Find where the given text appears and provide that cell's center as (X, Y) coordinate. 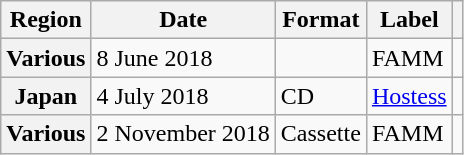
Hostess (409, 96)
Label (409, 20)
Region (46, 20)
Format (320, 20)
4 July 2018 (183, 96)
2 November 2018 (183, 134)
8 June 2018 (183, 58)
Cassette (320, 134)
CD (320, 96)
Date (183, 20)
Japan (46, 96)
